Identify which cell holds the provided text, then report its (X, Y) central coordinate. 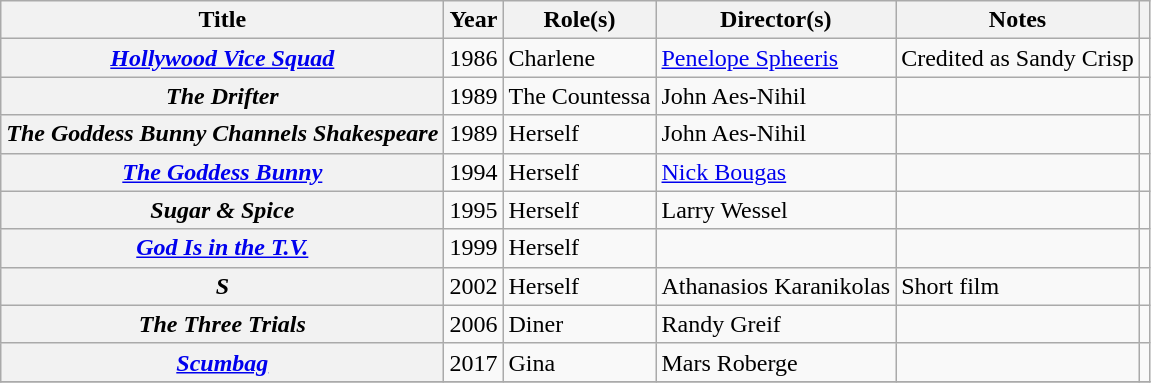
Scumbag (222, 362)
Diner (580, 324)
The Drifter (222, 96)
Sugar & Spice (222, 210)
Hollywood Vice Squad (222, 58)
Gina (580, 362)
Title (222, 20)
Mars Roberge (776, 362)
Charlene (580, 58)
2006 (474, 324)
Short film (1018, 286)
The Three Trials (222, 324)
1999 (474, 248)
Credited as Sandy Crisp (1018, 58)
Year (474, 20)
S (222, 286)
2017 (474, 362)
The Goddess Bunny (222, 172)
Role(s) (580, 20)
Randy Greif (776, 324)
The Goddess Bunny Channels Shakespeare (222, 134)
God Is in the T.V. (222, 248)
The Countessa (580, 96)
Nick Bougas (776, 172)
Penelope Spheeris (776, 58)
Director(s) (776, 20)
1994 (474, 172)
1986 (474, 58)
1995 (474, 210)
2002 (474, 286)
Notes (1018, 20)
Athanasios Karanikolas (776, 286)
Larry Wessel (776, 210)
